Detect which cell encompasses the target text, then output its [X, Y] center coordinate. 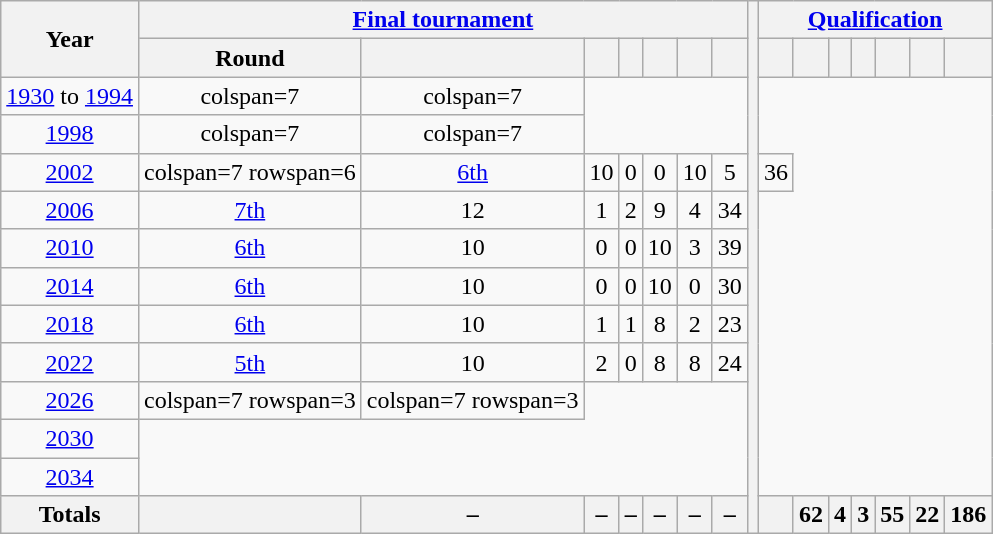
colspan=7 rowspan=6 [250, 172]
36 [776, 172]
55 [892, 515]
62 [810, 515]
22 [928, 515]
2018 [70, 324]
Round [250, 58]
39 [730, 248]
5th [250, 362]
1930 to 1994 [70, 96]
23 [730, 324]
2034 [70, 477]
Totals [70, 515]
12 [472, 210]
Year [70, 39]
34 [730, 210]
2022 [70, 362]
7th [250, 210]
2002 [70, 172]
5 [730, 172]
9 [660, 210]
30 [730, 286]
2030 [70, 438]
186 [968, 515]
24 [730, 362]
2010 [70, 248]
1998 [70, 134]
Qualification [874, 20]
2026 [70, 400]
2006 [70, 210]
Final tournament [442, 20]
2014 [70, 286]
